Identify which cell holds the provided text, then report its (X, Y) central coordinate. 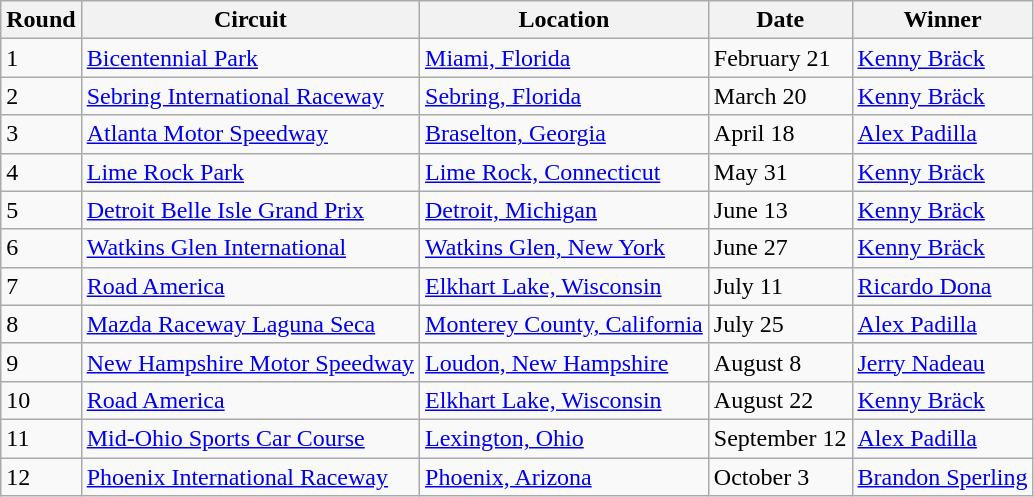
June 13 (780, 210)
April 18 (780, 134)
Round (41, 20)
March 20 (780, 96)
Lime Rock, Connecticut (564, 172)
August 22 (780, 400)
Watkins Glen, New York (564, 248)
Date (780, 20)
Jerry Nadeau (942, 362)
Braselton, Georgia (564, 134)
5 (41, 210)
Detroit Belle Isle Grand Prix (250, 210)
Ricardo Dona (942, 286)
New Hampshire Motor Speedway (250, 362)
Sebring, Florida (564, 96)
Lexington, Ohio (564, 438)
June 27 (780, 248)
Sebring International Raceway (250, 96)
July 25 (780, 324)
3 (41, 134)
July 11 (780, 286)
6 (41, 248)
Bicentennial Park (250, 58)
Watkins Glen International (250, 248)
Winner (942, 20)
Loudon, New Hampshire (564, 362)
Location (564, 20)
Detroit, Michigan (564, 210)
Phoenix, Arizona (564, 477)
Mazda Raceway Laguna Seca (250, 324)
August 8 (780, 362)
4 (41, 172)
Mid-Ohio Sports Car Course (250, 438)
Circuit (250, 20)
2 (41, 96)
Lime Rock Park (250, 172)
Atlanta Motor Speedway (250, 134)
10 (41, 400)
September 12 (780, 438)
11 (41, 438)
Phoenix International Raceway (250, 477)
7 (41, 286)
8 (41, 324)
1 (41, 58)
February 21 (780, 58)
May 31 (780, 172)
12 (41, 477)
Brandon Sperling (942, 477)
9 (41, 362)
Miami, Florida (564, 58)
October 3 (780, 477)
Monterey County, California (564, 324)
